Identify which cell holds the provided text, then report its (x, y) central coordinate. 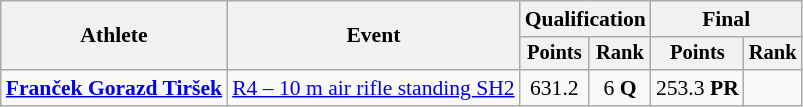
Franček Gorazd Tiršek (114, 88)
Qualification (586, 19)
Event (374, 36)
R4 – 10 m air rifle standing SH2 (374, 88)
631.2 (554, 88)
Athlete (114, 36)
253.3 PR (698, 88)
Final (726, 19)
6 Q (620, 88)
